From the cell containing the given text, extract its center point as (X, Y) coordinate. 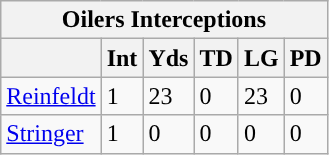
Reinfeldt (51, 96)
LG (261, 58)
Oilers Interceptions (164, 20)
Yds (168, 58)
Int (122, 58)
Stringer (51, 134)
PD (306, 58)
TD (216, 58)
